Scan for the cell matching the given text and deliver its (X, Y) coordinate at center. 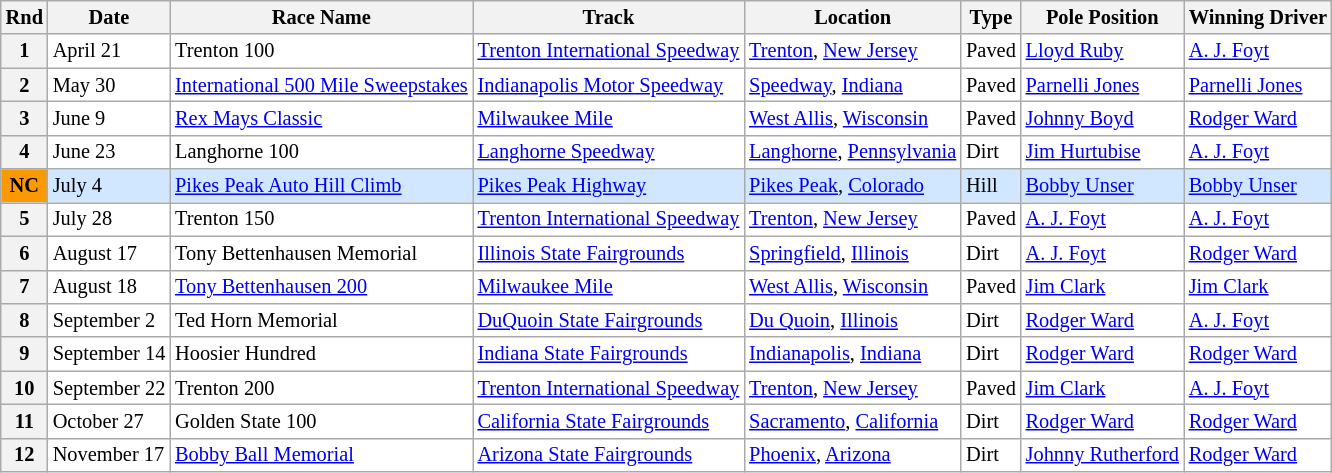
8 (24, 320)
6 (24, 253)
Speedway, Indiana (852, 85)
Langhorne 100 (321, 152)
Langhorne, Pennsylvania (852, 152)
Johnny Boyd (1102, 118)
Winning Driver (1258, 17)
November 17 (109, 455)
Phoenix, Arizona (852, 455)
September 22 (109, 388)
7 (24, 287)
Tony Bettenhausen 200 (321, 287)
11 (24, 421)
Pikes Peak Highway (609, 186)
Indianapolis Motor Speedway (609, 85)
2 (24, 85)
International 500 Mile Sweepstakes (321, 85)
DuQuoin State Fairgrounds (609, 320)
Hoosier Hundred (321, 354)
Indianapolis, Indiana (852, 354)
June 9 (109, 118)
Location (852, 17)
10 (24, 388)
Rex Mays Classic (321, 118)
April 21 (109, 51)
Ted Horn Memorial (321, 320)
Springfield, Illinois (852, 253)
Rnd (24, 17)
Indiana State Fairgrounds (609, 354)
Arizona State Fairgrounds (609, 455)
Race Name (321, 17)
Type (991, 17)
4 (24, 152)
Lloyd Ruby (1102, 51)
October 27 (109, 421)
August 17 (109, 253)
Illinois State Fairgrounds (609, 253)
June 23 (109, 152)
Pikes Peak, Colorado (852, 186)
Bobby Ball Memorial (321, 455)
3 (24, 118)
Pole Position (1102, 17)
August 18 (109, 287)
July 4 (109, 186)
September 14 (109, 354)
September 2 (109, 320)
Jim Hurtubise (1102, 152)
Du Quoin, Illinois (852, 320)
Date (109, 17)
California State Fairgrounds (609, 421)
Tony Bettenhausen Memorial (321, 253)
Golden State 100 (321, 421)
Pikes Peak Auto Hill Climb (321, 186)
Johnny Rutherford (1102, 455)
Langhorne Speedway (609, 152)
1 (24, 51)
May 30 (109, 85)
9 (24, 354)
Trenton 150 (321, 219)
12 (24, 455)
NC (24, 186)
5 (24, 219)
Trenton 100 (321, 51)
Track (609, 17)
Hill (991, 186)
Trenton 200 (321, 388)
July 28 (109, 219)
Sacramento, California (852, 421)
